Determine the (X, Y) coordinate at the center of the cell enclosing the given text.  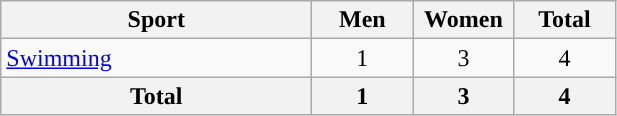
Women (464, 20)
Men (362, 20)
Swimming (156, 58)
Sport (156, 20)
